Locate the cell with the specified text and output its (X, Y) center coordinate. 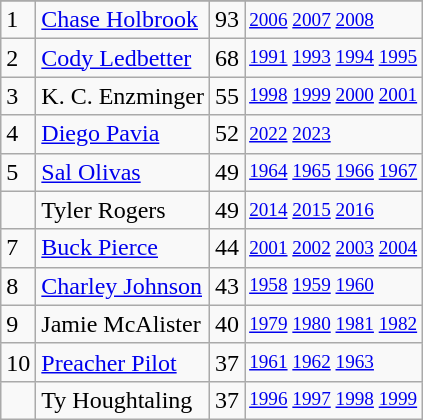
1961 1962 1963 (334, 362)
4 (18, 134)
2001 2002 2003 2004 (334, 248)
9 (18, 324)
Ty Houghtaling (123, 400)
1958 1959 1960 (334, 286)
43 (228, 286)
2006 2007 2008 (334, 20)
40 (228, 324)
3 (18, 96)
1979 1980 1981 1982 (334, 324)
2 (18, 58)
Sal Olivas (123, 172)
68 (228, 58)
7 (18, 248)
93 (228, 20)
44 (228, 248)
1996 1997 1998 1999 (334, 400)
10 (18, 362)
8 (18, 286)
Tyler Rogers (123, 210)
K. C. Enzminger (123, 96)
Jamie McAlister (123, 324)
2022 2023 (334, 134)
Chase Holbrook (123, 20)
Charley Johnson (123, 286)
Preacher Pilot (123, 362)
1991 1993 1994 1995 (334, 58)
1964 1965 1966 1967 (334, 172)
52 (228, 134)
Diego Pavia (123, 134)
55 (228, 96)
2014 2015 2016 (334, 210)
Buck Pierce (123, 248)
Cody Ledbetter (123, 58)
5 (18, 172)
1 (18, 20)
1998 1999 2000 2001 (334, 96)
